Return [x, y] of the center of cell containing provided text 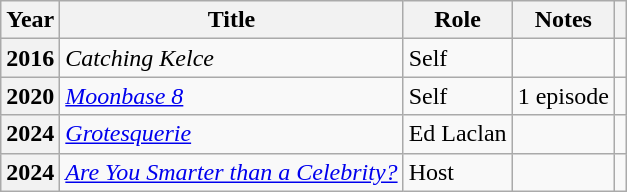
Are You Smarter than a Celebrity? [232, 172]
2016 [30, 58]
Ed Laclan [458, 134]
Host [458, 172]
Role [458, 20]
Catching Kelce [232, 58]
Moonbase 8 [232, 96]
1 episode [563, 96]
Title [232, 20]
2020 [30, 96]
Grotesquerie [232, 134]
Notes [563, 20]
Year [30, 20]
